Determine the [x, y] coordinate at the center of the cell enclosing the given text.  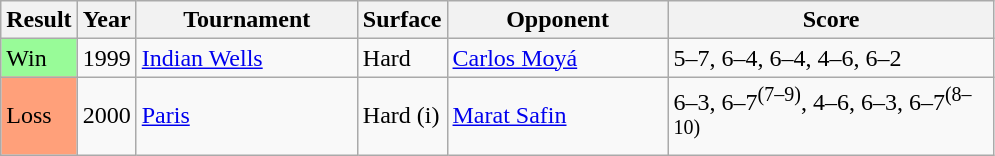
Hard [402, 58]
Tournament [246, 20]
Hard (i) [402, 116]
Surface [402, 20]
Win [39, 58]
Year [106, 20]
Score [831, 20]
6–3, 6–7(7–9), 4–6, 6–3, 6–7(8–10) [831, 116]
Paris [246, 116]
Indian Wells [246, 58]
Loss [39, 116]
Opponent [558, 20]
Marat Safin [558, 116]
Result [39, 20]
1999 [106, 58]
2000 [106, 116]
5–7, 6–4, 6–4, 4–6, 6–2 [831, 58]
Carlos Moyá [558, 58]
